Determine the (X, Y) coordinate at the center of the cell enclosing the given text.  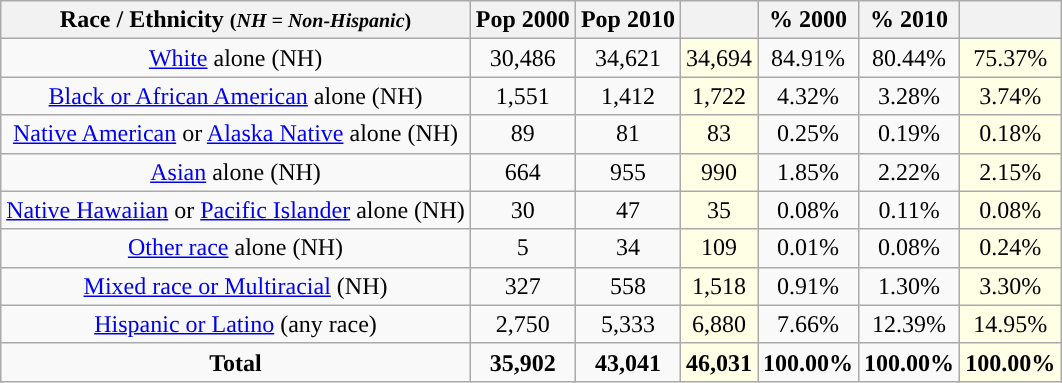
1.30% (910, 286)
80.44% (910, 58)
Black or African American alone (NH) (236, 96)
% 2010 (910, 20)
0.24% (1010, 248)
3.74% (1010, 96)
Pop 2000 (522, 20)
Native American or Alaska Native alone (NH) (236, 134)
327 (522, 286)
3.30% (1010, 286)
2.22% (910, 172)
6,880 (718, 324)
35 (718, 210)
0.91% (808, 286)
34,694 (718, 58)
30,486 (522, 58)
34,621 (628, 58)
5,333 (628, 324)
0.25% (808, 134)
5 (522, 248)
89 (522, 134)
Mixed race or Multiracial (NH) (236, 286)
Total (236, 362)
White alone (NH) (236, 58)
46,031 (718, 362)
3.28% (910, 96)
Race / Ethnicity (NH = Non-Hispanic) (236, 20)
% 2000 (808, 20)
109 (718, 248)
955 (628, 172)
47 (628, 210)
1,551 (522, 96)
30 (522, 210)
4.32% (808, 96)
1.85% (808, 172)
664 (522, 172)
7.66% (808, 324)
2,750 (522, 324)
75.37% (1010, 58)
34 (628, 248)
Hispanic or Latino (any race) (236, 324)
0.18% (1010, 134)
2.15% (1010, 172)
81 (628, 134)
Other race alone (NH) (236, 248)
43,041 (628, 362)
990 (718, 172)
35,902 (522, 362)
14.95% (1010, 324)
84.91% (808, 58)
0.19% (910, 134)
Asian alone (NH) (236, 172)
83 (718, 134)
0.11% (910, 210)
Pop 2010 (628, 20)
558 (628, 286)
1,518 (718, 286)
1,722 (718, 96)
0.01% (808, 248)
Native Hawaiian or Pacific Islander alone (NH) (236, 210)
1,412 (628, 96)
12.39% (910, 324)
